Identify which cell holds the provided text, then report its [X, Y] central coordinate. 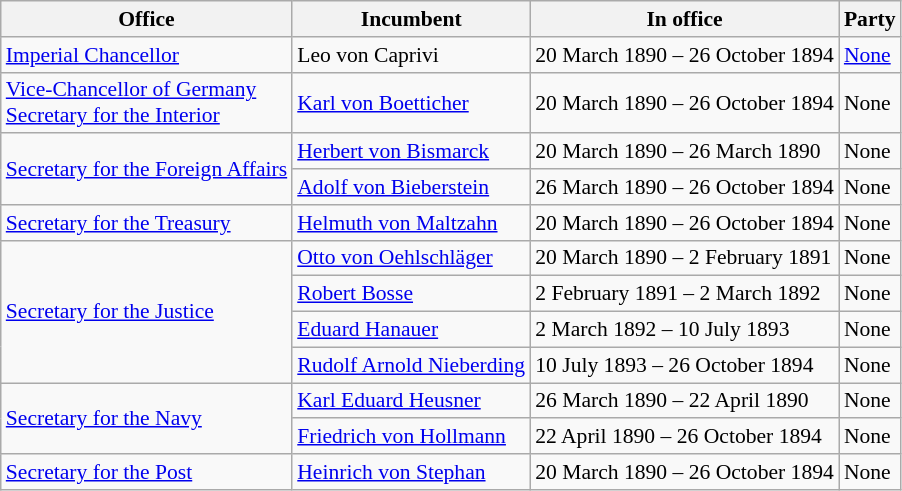
Secretary for the Post [146, 472]
Karl von Boetticher [411, 102]
Vice-Chancellor of GermanySecretary for the Interior [146, 102]
Secretary for the Navy [146, 418]
Rudolf Arnold Nieberding [411, 365]
Imperial Chancellor [146, 55]
2 February 1891 – 2 March 1892 [684, 294]
Friedrich von Hollmann [411, 437]
20 March 1890 – 26 March 1890 [684, 152]
26 March 1890 – 26 October 1894 [684, 187]
In office [684, 19]
Leo von Caprivi [411, 55]
Incumbent [411, 19]
10 July 1893 – 26 October 1894 [684, 365]
Secretary for the Treasury [146, 223]
26 March 1890 – 22 April 1890 [684, 401]
Office [146, 19]
Helmuth von Maltzahn [411, 223]
Heinrich von Stephan [411, 472]
20 March 1890 – 2 February 1891 [684, 258]
Herbert von Bismarck [411, 152]
Robert Bosse [411, 294]
Eduard Hanauer [411, 330]
Party [870, 19]
Karl Eduard Heusner [411, 401]
Adolf von Bieberstein [411, 187]
Secretary for the Justice [146, 311]
Otto von Oehlschläger [411, 258]
22 April 1890 – 26 October 1894 [684, 437]
2 March 1892 – 10 July 1893 [684, 330]
Secretary for the Foreign Affairs [146, 170]
